Pinpoint the cell where the given text exists, returning its (x, y) midpoint coordinate. 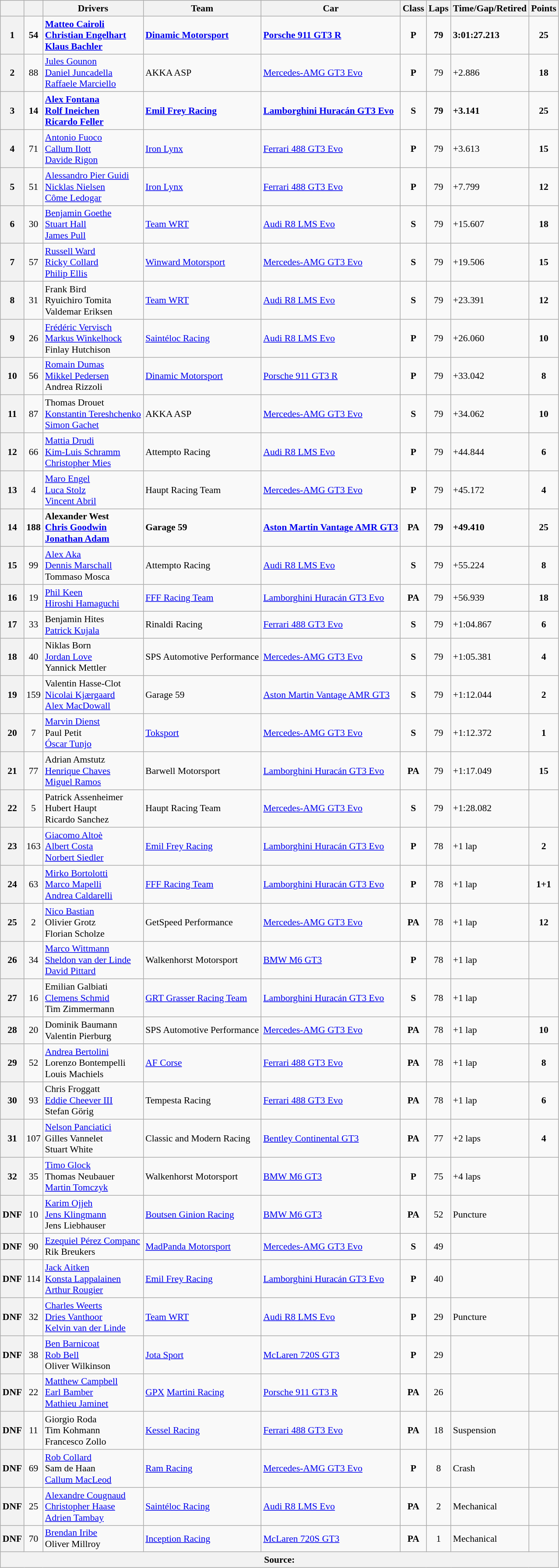
57 (33, 262)
Ram Racing (202, 1468)
Ezequiel Pérez Companc Rik Breukers (93, 1247)
+1:12.372 (490, 733)
38 (33, 1354)
49 (439, 1247)
+15.607 (490, 225)
163 (33, 847)
35 (33, 1177)
Frédéric Vervisch Markus Winkelhock Finlay Hutchison (93, 339)
66 (33, 452)
27 (12, 998)
Andrea Bertolini Lorenzo Bontempelli Louis Machiels (93, 1063)
Romain Dumas Mikkel Pedersen Andrea Rizzoli (93, 376)
9 (12, 339)
Giorgio Roda Tim Kohmann Francesco Zollo (93, 1431)
Bentley Continental GT3 (330, 1138)
17 (12, 625)
34 (33, 960)
+44.844 (490, 452)
93 (33, 1101)
+3.141 (490, 111)
Jack Aitken Konsta Lappalainen Arthur Rougier (93, 1279)
Inception Racing (202, 1538)
33 (33, 625)
+26.060 (490, 339)
3 (12, 111)
+19.506 (490, 262)
Crash (490, 1468)
28 (12, 1031)
71 (33, 149)
Rob Collard Sam de Haan Callum MacLeod (93, 1468)
Alexandre Cougnaud Christopher Haase Adrien Tambay (93, 1507)
Mirko Bortolotti Marco Mapelli Andrea Caldarelli (93, 885)
Benjamin Hites Patrick Kujala (93, 625)
188 (33, 528)
Classic and Modern Racing (202, 1138)
+56.939 (490, 598)
+55.224 (490, 566)
Frank Bird Ryuichiro Tomita Valdemar Eriksen (93, 300)
Antonio Fuoco Callum Ilott Davide Rigon (93, 149)
Tempesta Racing (202, 1101)
Toksport (202, 733)
+1:05.381 (490, 657)
GPX Martini Racing (202, 1393)
+1:17.049 (490, 771)
Suspension (490, 1431)
Ben Barnicoat Rob Bell Oliver Wilkinson (93, 1354)
Rinaldi Racing (202, 625)
70 (33, 1538)
+45.172 (490, 490)
Class (413, 8)
114 (33, 1279)
Nico Bastian Olivier Grotz Florian Scholze (93, 922)
Matteo Cairoli Christian Engelhart Klaus Bachler (93, 35)
Jules Gounon Daniel Juncadella Raffaele Marciello (93, 73)
159 (33, 695)
Source: (279, 1560)
63 (33, 885)
51 (33, 186)
+1:28.082 (490, 808)
Giacomo Altoè Albert Costa Norbert Siedler (93, 847)
+3.613 (490, 149)
Jota Sport (202, 1354)
75 (439, 1177)
+1:12.044 (490, 695)
Car (330, 8)
3:01:27.213 (490, 35)
56 (33, 376)
+49.410 (490, 528)
Laps (439, 8)
+1:04.867 (490, 625)
Emilian Galbiati Clemens Schmid Tim Zimmermann (93, 998)
Marco Wittmann Sheldon van der Linde David Pittard (93, 960)
+23.391 (490, 300)
Time/Gap/Retired (490, 8)
GetSpeed Performance (202, 922)
Valentin Hasse-Clot Nicolai Kjærgaard Alex MacDowall (93, 695)
13 (12, 490)
Alex Fontana Rolf Ineichen Ricardo Feller (93, 111)
Mattia Drudi Kim-Luis Schramm Christopher Mies (93, 452)
99 (33, 566)
+2.886 (490, 73)
Adrian Amstutz Henrique Chaves Miguel Ramos (93, 771)
87 (33, 414)
Matthew Campbell Earl Bamber Mathieu Jaminet (93, 1393)
Boutsen Ginion Racing (202, 1214)
Charles Weerts Dries Vanthoor Kelvin van der Linde (93, 1317)
Benjamin Goethe Stuart Hall James Pull (93, 225)
Alex Aka Dennis Marschall Tommaso Mosca (93, 566)
Winward Motorsport (202, 262)
107 (33, 1138)
+7.799 (490, 186)
Drivers (93, 8)
+34.062 (490, 414)
Marvin Dienst Paul Petit Óscar Tunjo (93, 733)
Nelson Panciatici Gilles Vannelet Stuart White (93, 1138)
Chris Froggatt Eddie Cheever III Stefan Görig (93, 1101)
90 (33, 1247)
Patrick Assenheimer Hubert Haupt Ricardo Sanchez (93, 808)
Phil Keen Hiroshi Hamaguchi (93, 598)
+33.042 (490, 376)
24 (12, 885)
Thomas Drouet Konstantin Tereshchenko Simon Gachet (93, 414)
Brendan Iribe Oliver Millroy (93, 1538)
23 (12, 847)
Alexander West Chris Goodwin Jonathan Adam (93, 528)
Timo Glock Thomas Neubauer Martin Tomczyk (93, 1177)
Karim Ojjeh Jens Klingmann Jens Liebhauser (93, 1214)
+4 laps (490, 1177)
Points (544, 8)
69 (33, 1468)
Kessel Racing (202, 1431)
Barwell Motorsport (202, 771)
Alessandro Pier Guidi Nicklas Nielsen Côme Ledogar (93, 186)
GRT Grasser Racing Team (202, 998)
AF Corse (202, 1063)
+2 laps (490, 1138)
Russell Ward Ricky Collard Philip Ellis (93, 262)
Team (202, 8)
21 (12, 771)
Niklas Born Jordan Love Yannick Mettler (93, 657)
Dominik Baumann Valentin Pierburg (93, 1031)
54 (33, 35)
1+1 (544, 885)
Maro Engel Luca Stolz Vincent Abril (93, 490)
88 (33, 73)
MadPanda Motorsport (202, 1247)
